Pinpoint the cell where the given text exists, returning its [X, Y] midpoint coordinate. 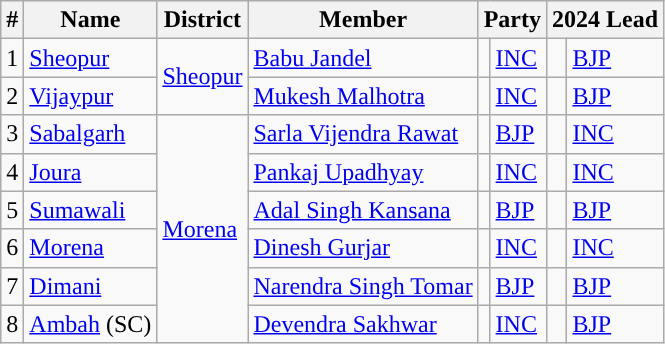
2024 Lead [606, 20]
Ambah (SC) [90, 324]
Devendra Sakhwar [363, 324]
7 [12, 286]
District [202, 20]
Member [363, 20]
Sabalgarh [90, 134]
Name [90, 20]
Sarla Vijendra Rawat [363, 134]
# [12, 20]
2 [12, 96]
6 [12, 248]
4 [12, 172]
3 [12, 134]
Narendra Singh Tomar [363, 286]
Mukesh Malhotra [363, 96]
Dimani [90, 286]
Joura [90, 172]
1 [12, 58]
Adal Singh Kansana [363, 210]
Pankaj Upadhyay [363, 172]
Sumawali [90, 210]
Vijaypur [90, 96]
8 [12, 324]
Dinesh Gurjar [363, 248]
Party [512, 20]
Babu Jandel [363, 58]
5 [12, 210]
